Identify which cell holds the provided text, then report its (x, y) central coordinate. 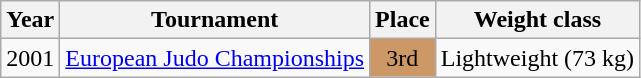
Tournament (215, 20)
Lightweight (73 kg) (537, 58)
Place (403, 20)
European Judo Championships (215, 58)
2001 (30, 58)
Year (30, 20)
Weight class (537, 20)
3rd (403, 58)
